Output the (x, y) coordinate of the center of the cell containing the given text.  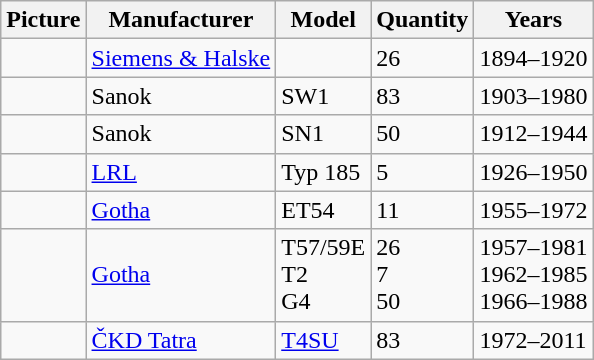
Model (324, 20)
ET54 (324, 210)
Years (534, 20)
1903–1980 (534, 96)
1972–2011 (534, 340)
SN1 (324, 134)
Quantity (422, 20)
1912–1944 (534, 134)
5 (422, 172)
Typ 185 (324, 172)
1926–1950 (534, 172)
Siemens & Halske (181, 58)
11 (422, 210)
26750 (422, 275)
Picture (44, 20)
T4SU (324, 340)
T57/59ET2G4 (324, 275)
1894–1920 (534, 58)
LRL (181, 172)
50 (422, 134)
SW1 (324, 96)
Manufacturer (181, 20)
26 (422, 58)
ČKD Tatra (181, 340)
1955–1972 (534, 210)
1957–19811962–19851966–1988 (534, 275)
